Locate the cell with the specified text and output its [x, y] center coordinate. 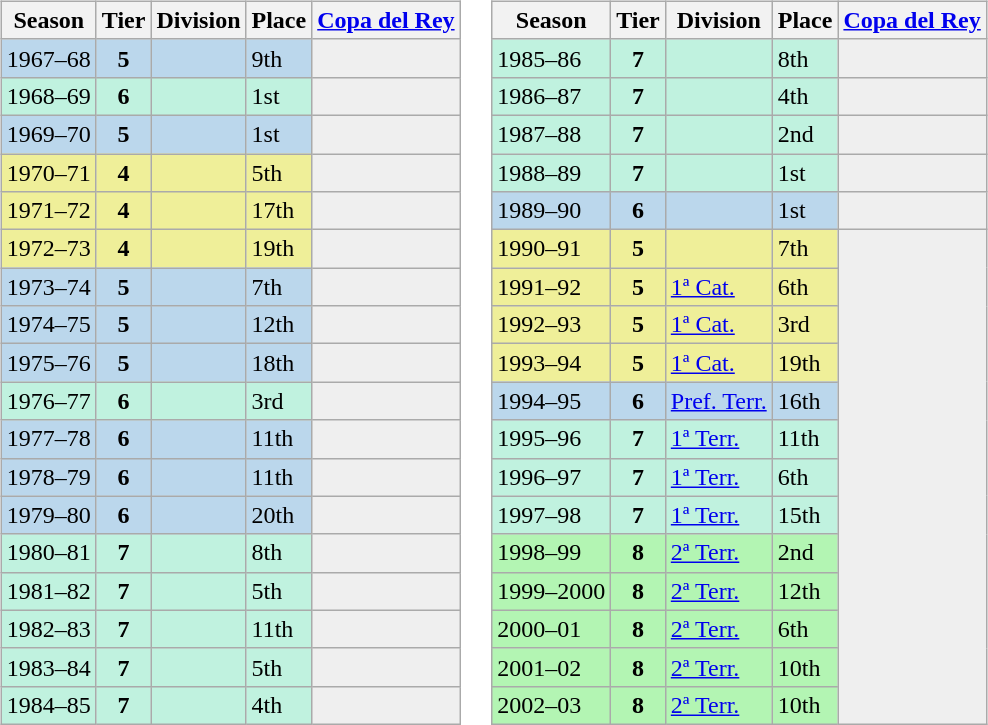
1973–74 [48, 287]
1998–99 [552, 553]
Pref. Terr. [718, 401]
1995–96 [552, 439]
1991–92 [552, 287]
16th [805, 401]
1976–77 [48, 401]
1989–90 [552, 211]
1987–88 [552, 134]
1985–86 [552, 58]
1994–95 [552, 401]
1977–78 [48, 439]
1979–80 [48, 515]
2001–02 [552, 667]
9th [279, 58]
1997–98 [552, 515]
17th [279, 211]
15th [805, 515]
1975–76 [48, 363]
1970–71 [48, 173]
20th [279, 515]
1992–93 [552, 325]
1978–79 [48, 477]
1974–75 [48, 325]
1996–97 [552, 477]
1971–72 [48, 211]
1968–69 [48, 96]
1972–73 [48, 249]
1982–83 [48, 629]
2002–03 [552, 705]
18th [279, 363]
2000–01 [552, 629]
1969–70 [48, 134]
1986–87 [552, 96]
1990–91 [552, 249]
1980–81 [48, 553]
1984–85 [48, 705]
1967–68 [48, 58]
1999–2000 [552, 591]
1983–84 [48, 667]
1993–94 [552, 363]
1981–82 [48, 591]
1988–89 [552, 173]
